From the cell containing the given text, extract its center point as [X, Y] coordinate. 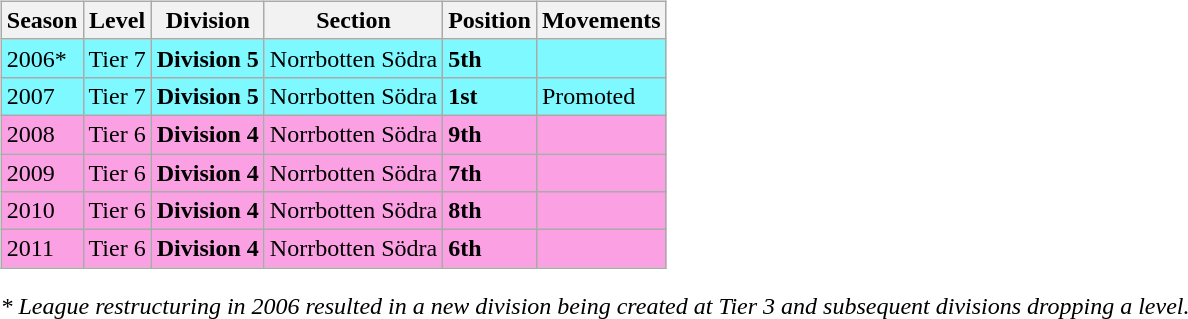
2009 [42, 173]
1st [490, 96]
Season [42, 20]
2007 [42, 96]
Movements [601, 20]
Level [117, 20]
9th [490, 134]
8th [490, 211]
Section [353, 20]
2011 [42, 249]
Division [208, 20]
2006* [42, 58]
2010 [42, 211]
7th [490, 173]
Position [490, 20]
5th [490, 58]
6th [490, 249]
Promoted [601, 96]
2008 [42, 134]
